From the cell containing the given text, extract its center point as [x, y] coordinate. 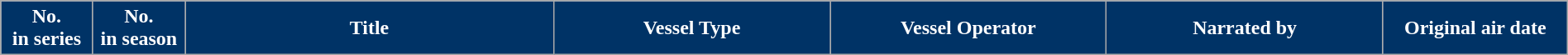
Vessel Type [691, 28]
No.in series [46, 28]
Title [370, 28]
Original air date [1475, 28]
Vessel Operator [968, 28]
Narrated by [1245, 28]
No.in season [139, 28]
